Determine the (X, Y) coordinate at the center of the cell enclosing the given text.  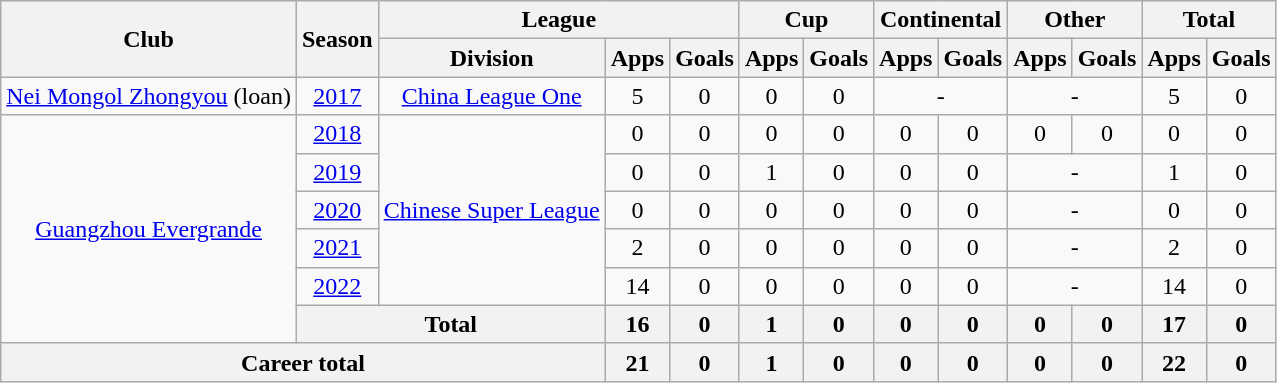
2018 (337, 134)
Career total (303, 362)
2020 (337, 210)
Nei Mongol Zhongyou (loan) (149, 96)
2021 (337, 248)
22 (1174, 362)
21 (637, 362)
China League One (492, 96)
Season (337, 39)
Chinese Super League (492, 210)
16 (637, 324)
Guangzhou Evergrande (149, 229)
Continental (941, 20)
League (558, 20)
Club (149, 39)
2019 (337, 172)
Other (1075, 20)
17 (1174, 324)
2022 (337, 286)
Cup (806, 20)
Division (492, 58)
2017 (337, 96)
